Extract the (x, y) coordinate from the center of the cell holding the provided text.  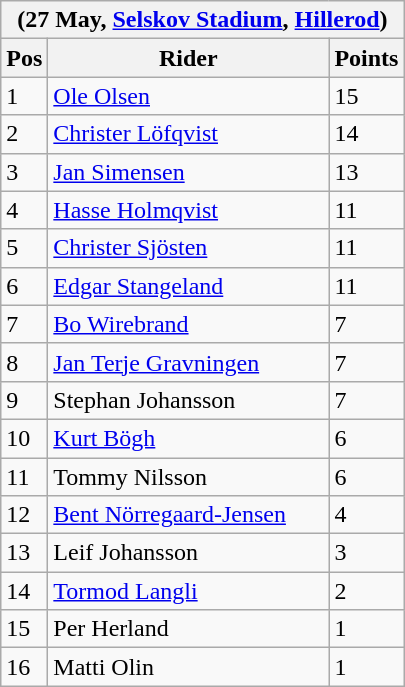
Per Herland (188, 629)
Rider (188, 58)
(27 May, Selskov Stadium, Hillerod) (202, 20)
Bent Nörregaard-Jensen (188, 515)
12 (24, 515)
5 (24, 248)
Points (366, 58)
Christer Löfqvist (188, 134)
16 (24, 667)
10 (24, 438)
Tommy Nilsson (188, 477)
Christer Sjösten (188, 248)
Matti Olin (188, 667)
Pos (24, 58)
Tormod Langli (188, 591)
Hasse Holmqvist (188, 210)
Bo Wirebrand (188, 324)
8 (24, 362)
Jan Simensen (188, 172)
Stephan Johansson (188, 400)
Kurt Bögh (188, 438)
9 (24, 400)
Leif Johansson (188, 553)
Ole Olsen (188, 96)
Edgar Stangeland (188, 286)
Jan Terje Gravningen (188, 362)
